Extract the (x, y) coordinate from the center of the cell holding the provided text.  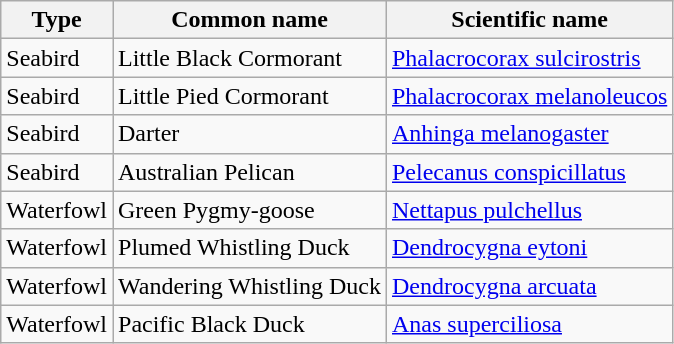
Little Black Cormorant (249, 58)
Pelecanus conspicillatus (529, 172)
Nettapus pulchellus (529, 210)
Dendrocygna arcuata (529, 286)
Phalacrocorax melanoleucos (529, 96)
Type (57, 20)
Little Pied Cormorant (249, 96)
Darter (249, 134)
Anhinga melanogaster (529, 134)
Green Pygmy-goose (249, 210)
Wandering Whistling Duck (249, 286)
Dendrocygna eytoni (529, 248)
Plumed Whistling Duck (249, 248)
Phalacrocorax sulcirostris (529, 58)
Pacific Black Duck (249, 324)
Australian Pelican (249, 172)
Scientific name (529, 20)
Common name (249, 20)
Anas superciliosa (529, 324)
